Return [X, Y] of the center of cell containing provided text 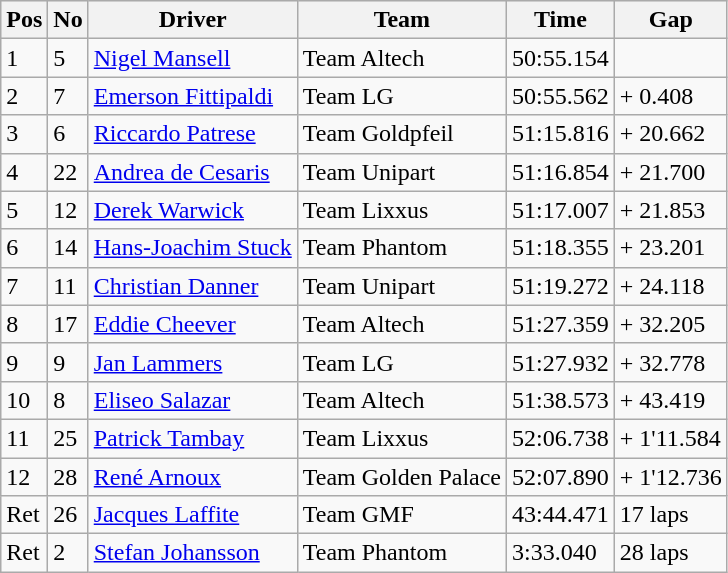
Eliseo Salazar [192, 400]
Eddie Cheever [192, 324]
+ 20.662 [670, 134]
22 [68, 172]
Riccardo Patrese [192, 134]
+ 0.408 [670, 96]
Stefan Johansson [192, 553]
51:27.932 [561, 362]
+ 23.201 [670, 248]
Christian Danner [192, 286]
+ 21.853 [670, 210]
51:17.007 [561, 210]
43:44.471 [561, 515]
Gap [670, 20]
Driver [192, 20]
+ 24.118 [670, 286]
+ 1'11.584 [670, 438]
50:55.154 [561, 58]
52:06.738 [561, 438]
26 [68, 515]
51:19.272 [561, 286]
51:15.816 [561, 134]
Jan Lammers [192, 362]
Team [402, 20]
Time [561, 20]
10 [24, 400]
+ 43.419 [670, 400]
Team Goldpfeil [402, 134]
51:16.854 [561, 172]
Derek Warwick [192, 210]
Hans-Joachim Stuck [192, 248]
17 [68, 324]
Team Golden Palace [402, 477]
28 [68, 477]
3 [24, 134]
Pos [24, 20]
Jacques Laffite [192, 515]
14 [68, 248]
Andrea de Cesaris [192, 172]
Team GMF [402, 515]
Emerson Fittipaldi [192, 96]
50:55.562 [561, 96]
René Arnoux [192, 477]
3:33.040 [561, 553]
1 [24, 58]
52:07.890 [561, 477]
51:27.359 [561, 324]
17 laps [670, 515]
25 [68, 438]
28 laps [670, 553]
51:18.355 [561, 248]
+ 21.700 [670, 172]
51:38.573 [561, 400]
No [68, 20]
+ 32.205 [670, 324]
+ 1'12.736 [670, 477]
Nigel Mansell [192, 58]
Patrick Tambay [192, 438]
4 [24, 172]
+ 32.778 [670, 362]
